Identify which cell holds the provided text, then report its [X, Y] central coordinate. 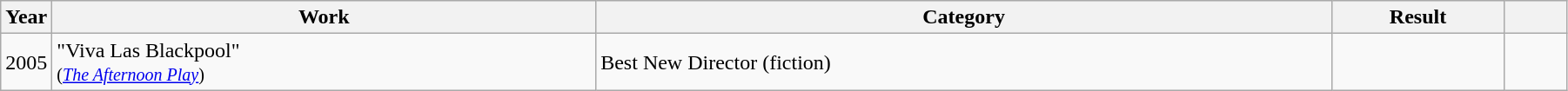
Work [324, 17]
Year [26, 17]
"Viva Las Blackpool" (The Afternoon Play) [324, 62]
Category [964, 17]
Result [1418, 17]
2005 [26, 62]
Best New Director (fiction) [964, 62]
